Identify which cell holds the provided text, then report its [x, y] central coordinate. 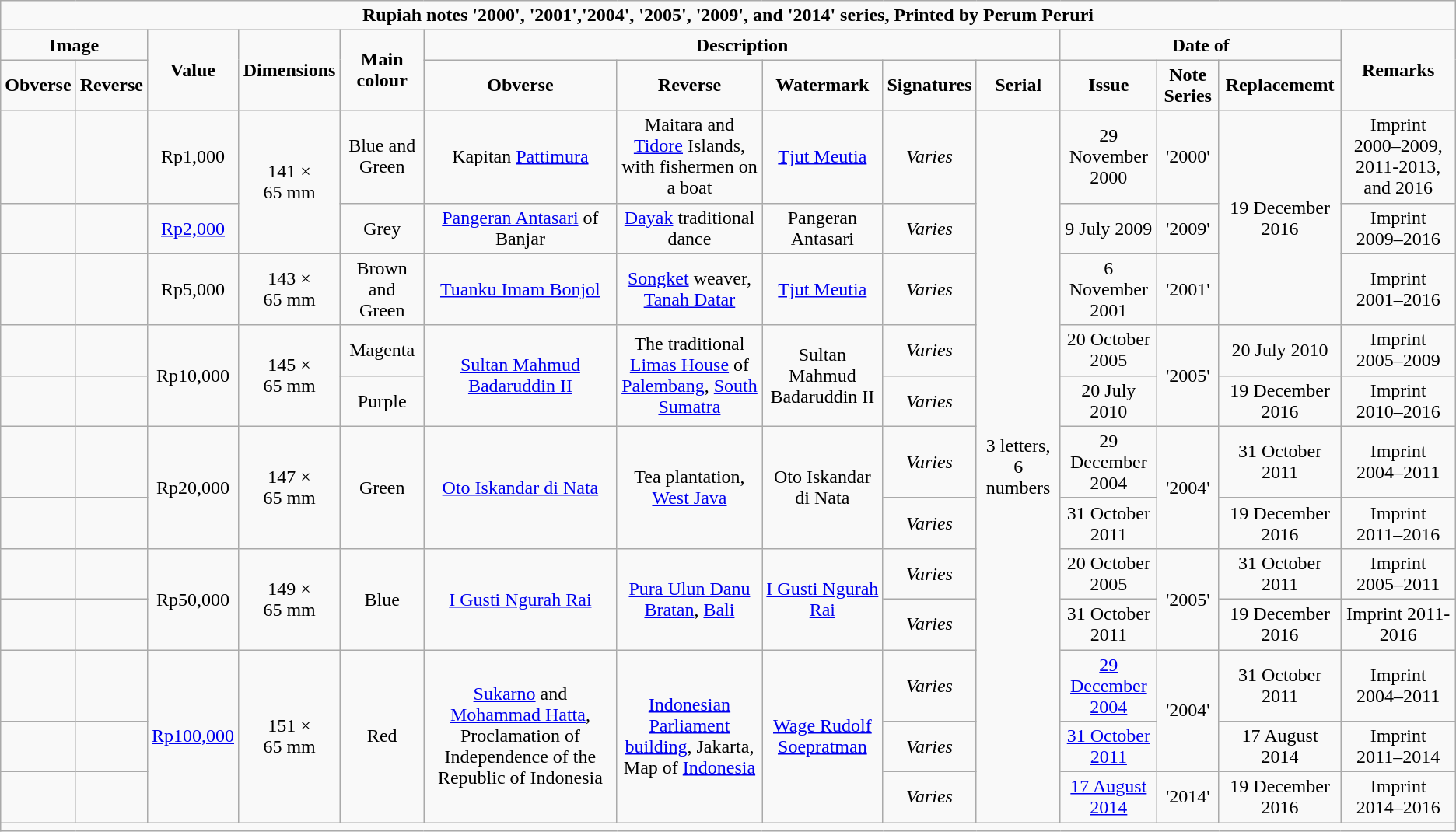
Rupiah notes '2000', '2001','2004', '2005', '2009', and '2014' series, Printed by Perum Peruri [728, 16]
Serial [1018, 86]
Imprint 2001–2016 [1398, 289]
Blue [383, 599]
Imprint 2011-2016 [1398, 624]
Rp1,000 [193, 157]
Replacememt [1280, 86]
'2001' [1188, 289]
Rp50,000 [193, 599]
Kapitan Pattimura [520, 157]
Main colour [383, 70]
Grey [383, 229]
Rp2,000 [193, 229]
Note Series [1188, 86]
3 letters, 6 numbers [1018, 467]
Date of [1201, 45]
Wage Rudolf Soepratman [823, 736]
6 November 2001 [1108, 289]
Pura Ulun Danu Bratan, Bali [689, 599]
Pangeran Antasari of Banjar [520, 229]
Image [75, 45]
'2014' [1188, 798]
Tea plantation, West Java [689, 487]
Imprint 2011–2014 [1398, 746]
Imprint 2005–2009 [1398, 350]
Purple [383, 401]
Imprint 2005–2011 [1398, 574]
Brown and Green [383, 289]
Rp100,000 [193, 736]
Issue [1108, 86]
151 × 65 mm [289, 736]
Dimensions [289, 70]
Rp10,000 [193, 376]
Green [383, 487]
Blue and Green [383, 157]
145 × 65 mm [289, 376]
147 × 65 mm [289, 487]
Red [383, 736]
Sukarno and Mohammad Hatta, Proclamation of Independence of the Republic of Indonesia [520, 736]
Rp20,000 [193, 487]
149 × 65 mm [289, 599]
Description [742, 45]
Tuanku Imam Bonjol [520, 289]
Rp5,000 [193, 289]
29 November 2000 [1108, 157]
Indonesian Parliament building, Jakarta, Map of Indonesia [689, 736]
Value [193, 70]
Songket weaver, Tanah Datar [689, 289]
141 × 65 mm [289, 182]
Pangeran Antasari [823, 229]
'2000' [1188, 157]
Magenta [383, 350]
Imprint 2014–2016 [1398, 798]
Maitara and Tidore Islands, with fishermen on a boat [689, 157]
Imprint 2009–2016 [1398, 229]
Imprint 2000–2009, 2011-2013, and 2016 [1398, 157]
9 July 2009 [1108, 229]
Signatures [929, 86]
Watermark [823, 86]
Imprint 2011–2016 [1398, 523]
'2009' [1188, 229]
Imprint 2010–2016 [1398, 401]
The traditional Limas House of Palembang, South Sumatra [689, 376]
Dayak traditional dance [689, 229]
143 × 65 mm [289, 289]
Remarks [1398, 70]
